Find where the given text appears and provide that cell's center as [X, Y] coordinate. 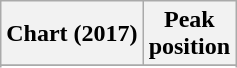
Chart (2017) [72, 34]
Peak position [189, 34]
